Identify which cell holds the provided text, then report its (x, y) central coordinate. 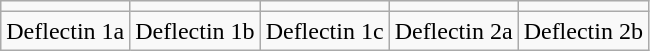
Deflectin 2a (454, 31)
Deflectin 2b (583, 31)
Deflectin 1b (195, 31)
Deflectin 1c (324, 31)
Deflectin 1a (66, 31)
